Output the [X, Y] coordinate of the center of the cell containing the given text.  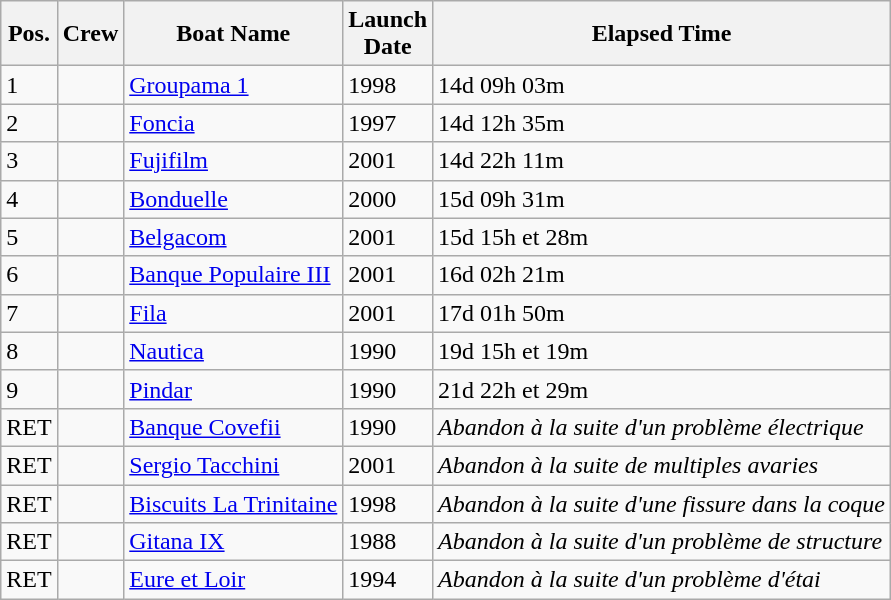
Abandon à la suite d'une fissure dans la coque [662, 503]
Abandon à la suite d'un problème électrique [662, 427]
1 [29, 85]
Foncia [234, 123]
4 [29, 199]
Abandon à la suite de multiples avaries [662, 465]
14d 12h 35m [662, 123]
6 [29, 275]
Abandon à la suite d'un problème de structure [662, 542]
Eure et Loir [234, 580]
Elapsed Time [662, 34]
14d 22h 11m [662, 161]
9 [29, 389]
Gitana IX [234, 542]
Pindar [234, 389]
7 [29, 313]
21d 22h et 29m [662, 389]
1994 [388, 580]
Banque Populaire III [234, 275]
Bonduelle [234, 199]
1997 [388, 123]
Nautica [234, 351]
17d 01h 50m [662, 313]
LaunchDate [388, 34]
15d 09h 31m [662, 199]
Boat Name [234, 34]
Fila [234, 313]
15d 15h et 28m [662, 237]
14d 09h 03m [662, 85]
Belgacom [234, 237]
19d 15h et 19m [662, 351]
2 [29, 123]
3 [29, 161]
Biscuits La Trinitaine [234, 503]
Banque Covefii [234, 427]
Pos. [29, 34]
Fujifilm [234, 161]
8 [29, 351]
16d 02h 21m [662, 275]
1988 [388, 542]
5 [29, 237]
2000 [388, 199]
Sergio Tacchini [234, 465]
Abandon à la suite d'un problème d'étai [662, 580]
Crew [90, 34]
Groupama 1 [234, 85]
